Search for the cell housing the specified text and yield its (x, y) center coordinate. 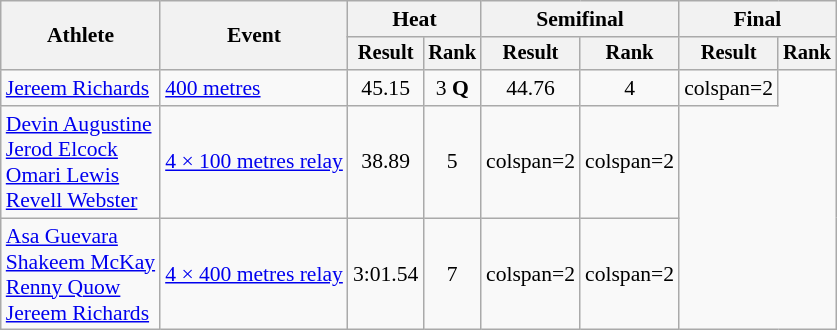
Athlete (80, 36)
Asa GuevaraShakeem McKayRenny QuowJereem Richards (80, 274)
400 metres (254, 88)
4 × 100 metres relay (254, 162)
4 (630, 88)
Jereem Richards (80, 88)
3 Q (452, 88)
3:01.54 (386, 274)
Devin AugustineJerod ElcockOmari LewisRevell Webster (80, 162)
7 (452, 274)
38.89 (386, 162)
44.76 (530, 88)
45.15 (386, 88)
5 (452, 162)
Heat (414, 19)
4 × 400 metres relay (254, 274)
Final (758, 19)
Event (254, 36)
Semifinal (580, 19)
